Identify which cell holds the provided text, then report its [x, y] central coordinate. 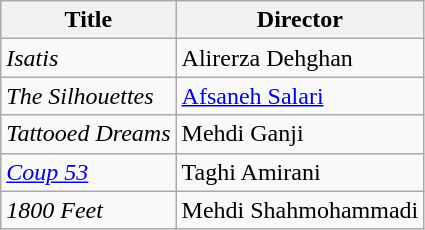
Taghi Amirani [300, 172]
The Silhouettes [88, 96]
Mehdi Shahmohammadi [300, 210]
Director [300, 20]
Coup 53 [88, 172]
Mehdi Ganji [300, 134]
Afsaneh Salari [300, 96]
Alirerza Dehghan [300, 58]
1800 Feet [88, 210]
Tattooed Dreams [88, 134]
Title [88, 20]
Isatis [88, 58]
